Provide the [X, Y] coordinate of the cell's center where the given text is located.  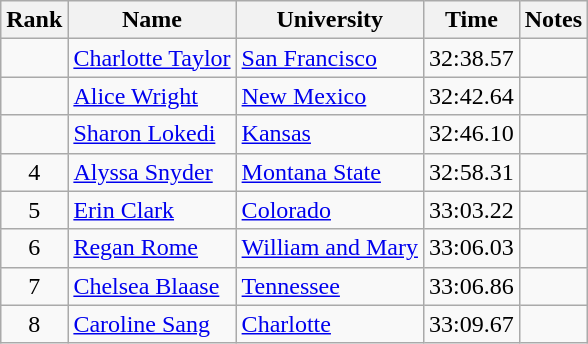
Charlotte Taylor [152, 58]
Alyssa Snyder [152, 172]
Alice Wright [152, 96]
33:03.22 [471, 210]
William and Mary [330, 248]
Colorado [330, 210]
Regan Rome [152, 248]
7 [34, 286]
4 [34, 172]
Time [471, 20]
32:42.64 [471, 96]
33:06.86 [471, 286]
32:58.31 [471, 172]
32:38.57 [471, 58]
Kansas [330, 134]
33:09.67 [471, 324]
University [330, 20]
New Mexico [330, 96]
33:06.03 [471, 248]
5 [34, 210]
Charlotte [330, 324]
Rank [34, 20]
Tennessee [330, 286]
Sharon Lokedi [152, 134]
Montana State [330, 172]
San Francisco [330, 58]
8 [34, 324]
Erin Clark [152, 210]
32:46.10 [471, 134]
6 [34, 248]
Caroline Sang [152, 324]
Chelsea Blaase [152, 286]
Name [152, 20]
Notes [553, 20]
